Extract the [x, y] coordinate from the center of the cell holding the provided text.  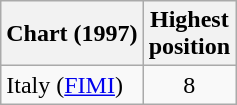
Highestposition [189, 34]
Chart (1997) [72, 34]
Italy (FIMI) [72, 85]
8 [189, 85]
